Search for the cell housing the specified text and yield its (x, y) center coordinate. 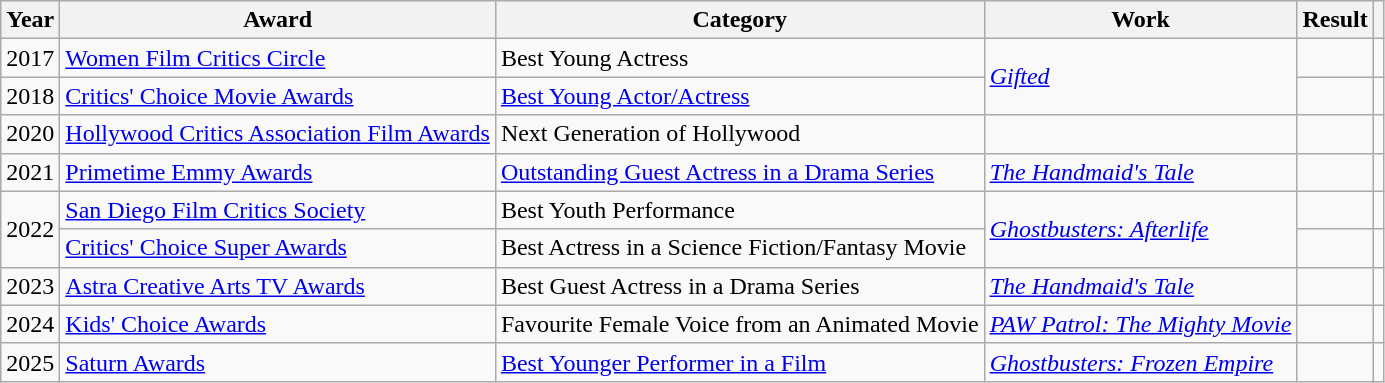
Category (740, 20)
Critics' Choice Movie Awards (278, 96)
Best Guest Actress in a Drama Series (740, 286)
Favourite Female Voice from an Animated Movie (740, 324)
Best Younger Performer in a Film (740, 362)
Women Film Critics Circle (278, 58)
2022 (30, 229)
Best Young Actress (740, 58)
Ghostbusters: Afterlife (1140, 229)
2020 (30, 134)
San Diego Film Critics Society (278, 210)
2017 (30, 58)
Primetime Emmy Awards (278, 172)
2018 (30, 96)
Kids' Choice Awards (278, 324)
Work (1140, 20)
2023 (30, 286)
2024 (30, 324)
2025 (30, 362)
Astra Creative Arts TV Awards (278, 286)
Next Generation of Hollywood (740, 134)
Award (278, 20)
Gifted (1140, 77)
Best Actress in a Science Fiction/Fantasy Movie (740, 248)
Best Young Actor/Actress (740, 96)
Result (1335, 20)
Year (30, 20)
Critics' Choice Super Awards (278, 248)
Outstanding Guest Actress in a Drama Series (740, 172)
Best Youth Performance (740, 210)
Ghostbusters: Frozen Empire (1140, 362)
2021 (30, 172)
PAW Patrol: The Mighty Movie (1140, 324)
Saturn Awards (278, 362)
Hollywood Critics Association Film Awards (278, 134)
